Scan for the cell matching the given text and deliver its (x, y) coordinate at center. 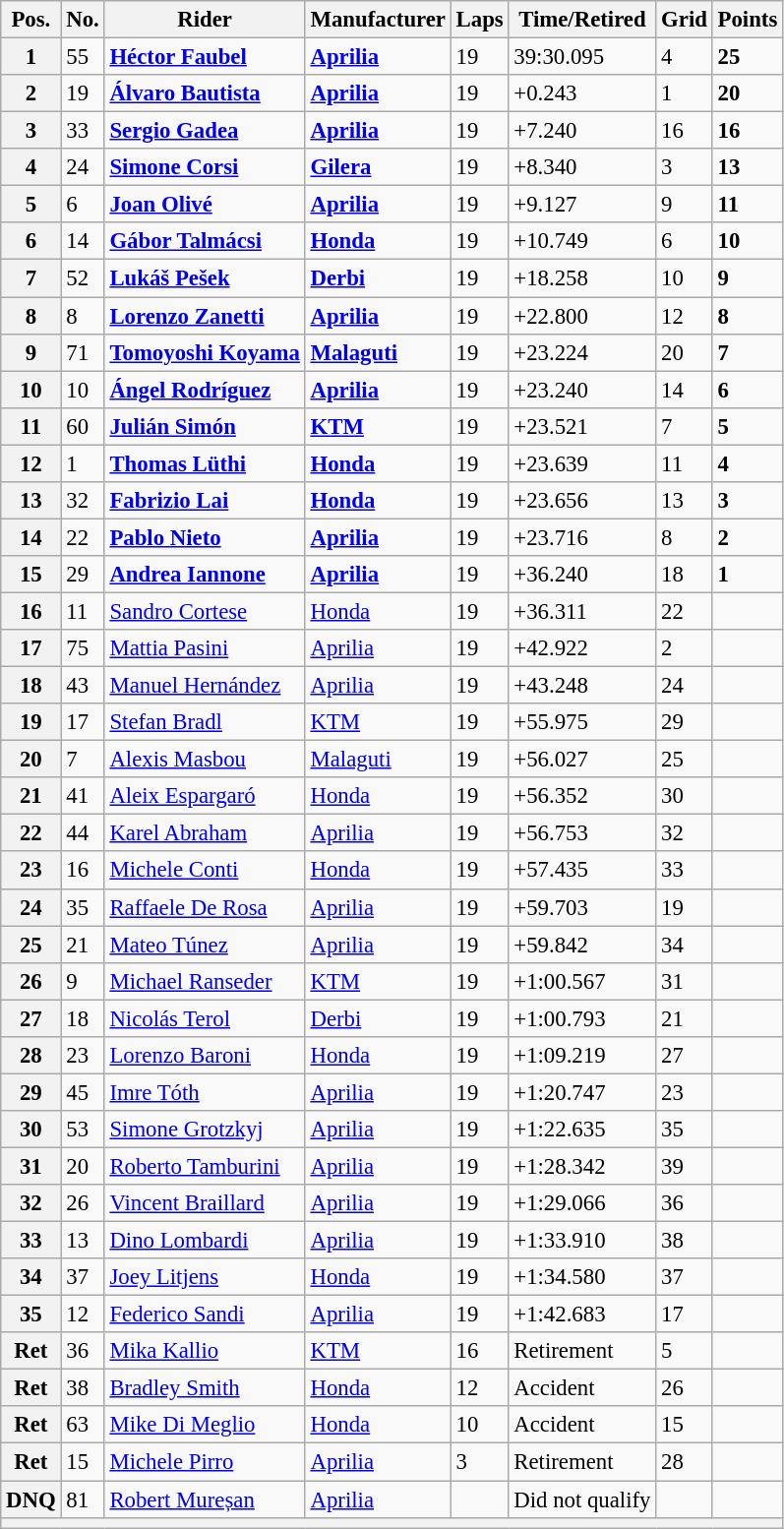
71 (83, 352)
+10.749 (582, 241)
Mika Kallio (205, 1351)
Roberto Tamburini (205, 1166)
+42.922 (582, 648)
Laps (480, 20)
Álvaro Bautista (205, 93)
+23.656 (582, 501)
No. (83, 20)
Rider (205, 20)
45 (83, 1092)
Thomas Lüthi (205, 463)
+56.352 (582, 796)
Alexis Masbou (205, 760)
Vincent Braillard (205, 1203)
Federico Sandi (205, 1315)
DNQ (31, 1499)
75 (83, 648)
Mattia Pasini (205, 648)
55 (83, 57)
Andrea Iannone (205, 575)
+23.240 (582, 390)
Points (748, 20)
Karel Abraham (205, 833)
Robert Mureșan (205, 1499)
+7.240 (582, 131)
Grid (685, 20)
+23.639 (582, 463)
Lukáš Pešek (205, 278)
Fabrizio Lai (205, 501)
+59.703 (582, 907)
60 (83, 426)
Michele Conti (205, 871)
Bradley Smith (205, 1388)
Manuel Hernández (205, 686)
Nicolás Terol (205, 1018)
Sandro Cortese (205, 611)
81 (83, 1499)
+1:00.793 (582, 1018)
Time/Retired (582, 20)
Simone Grotzkyj (205, 1130)
41 (83, 796)
+56.753 (582, 833)
+1:33.910 (582, 1241)
Dino Lombardi (205, 1241)
Aleix Espargaró (205, 796)
53 (83, 1130)
Joey Litjens (205, 1277)
44 (83, 833)
Raffaele De Rosa (205, 907)
+57.435 (582, 871)
+1:00.567 (582, 981)
+22.800 (582, 316)
Mateo Túnez (205, 945)
+36.240 (582, 575)
+55.975 (582, 722)
+23.716 (582, 537)
63 (83, 1426)
39 (685, 1166)
Pos. (31, 20)
+0.243 (582, 93)
Gábor Talmácsi (205, 241)
Héctor Faubel (205, 57)
+1:28.342 (582, 1166)
Did not qualify (582, 1499)
+1:42.683 (582, 1315)
39:30.095 (582, 57)
+56.027 (582, 760)
+59.842 (582, 945)
+1:09.219 (582, 1056)
Simone Corsi (205, 167)
Mike Di Meglio (205, 1426)
Julián Simón (205, 426)
+8.340 (582, 167)
+23.521 (582, 426)
Ángel Rodríguez (205, 390)
Sergio Gadea (205, 131)
Michele Pirro (205, 1462)
Tomoyoshi Koyama (205, 352)
+1:34.580 (582, 1277)
Michael Ranseder (205, 981)
+36.311 (582, 611)
Manufacturer (378, 20)
Lorenzo Zanetti (205, 316)
Pablo Nieto (205, 537)
+1:29.066 (582, 1203)
+43.248 (582, 686)
Gilera (378, 167)
+18.258 (582, 278)
+9.127 (582, 205)
Stefan Bradl (205, 722)
Lorenzo Baroni (205, 1056)
Joan Olivé (205, 205)
+1:20.747 (582, 1092)
43 (83, 686)
Imre Tóth (205, 1092)
+1:22.635 (582, 1130)
52 (83, 278)
+23.224 (582, 352)
